Identify which cell holds the provided text, then report its [X, Y] central coordinate. 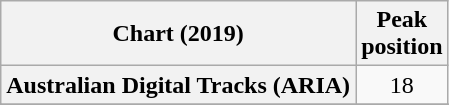
18 [402, 85]
Australian Digital Tracks (ARIA) [178, 85]
Chart (2019) [178, 34]
Peakposition [402, 34]
